Capture the cell that displays the provided text and extract its (X, Y) central coordinate. 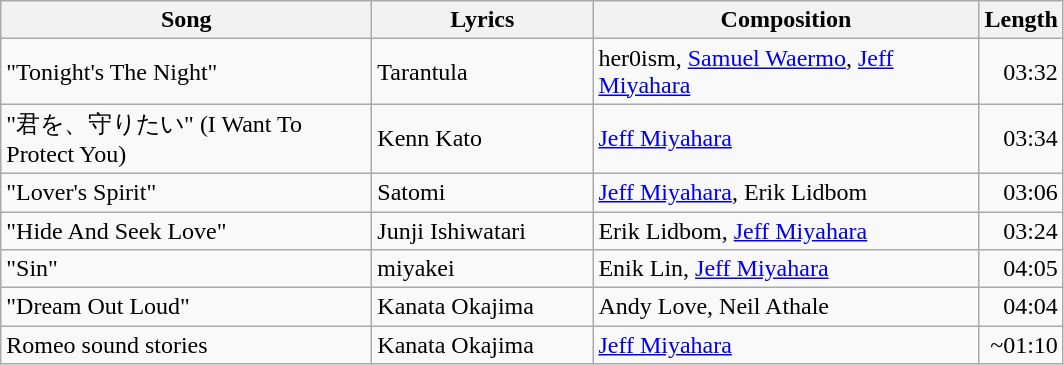
03:34 (1021, 139)
03:06 (1021, 192)
"Tonight's The Night" (186, 72)
Lyrics (482, 20)
03:32 (1021, 72)
Romeo sound stories (186, 345)
Composition (786, 20)
Length (1021, 20)
miyakei (482, 269)
"Sin" (186, 269)
her0ism, Samuel Waermo, Jeff Miyahara (786, 72)
Satomi (482, 192)
Kenn Kato (482, 139)
04:04 (1021, 307)
Junji Ishiwatari (482, 231)
"Hide And Seek Love" (186, 231)
Jeff Miyahara, Erik Lidbom (786, 192)
"Dream Out Loud" (186, 307)
Song (186, 20)
03:24 (1021, 231)
Tarantula (482, 72)
Erik Lidbom, Jeff Miyahara (786, 231)
Enik Lin, Jeff Miyahara (786, 269)
~01:10 (1021, 345)
Andy Love, Neil Athale (786, 307)
"君を、守りたい" (I Want To Protect You) (186, 139)
"Lover's Spirit" (186, 192)
04:05 (1021, 269)
